Detect which cell encompasses the target text, then output its (x, y) center coordinate. 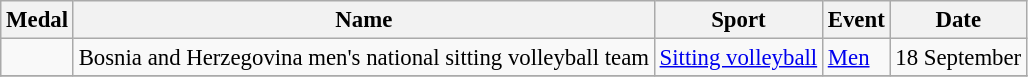
Bosnia and Herzegovina men's national sitting volleyball team (364, 58)
Men (856, 58)
Medal (38, 20)
Sport (738, 20)
Sitting volleyball (738, 58)
Event (856, 20)
Date (958, 20)
Name (364, 20)
18 September (958, 58)
